Determine the (x, y) coordinate at the center of the cell enclosing the given text.  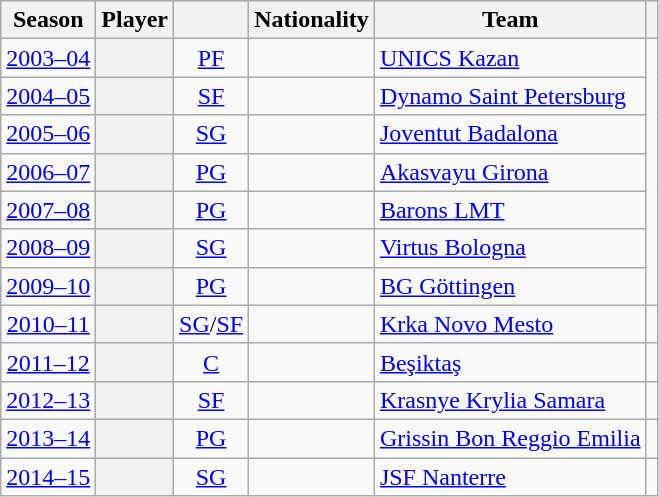
UNICS Kazan (510, 58)
JSF Nanterre (510, 477)
Season (48, 20)
SG/SF (212, 324)
2007–08 (48, 210)
2013–14 (48, 438)
2005–06 (48, 134)
Grissin Bon Reggio Emilia (510, 438)
2011–12 (48, 362)
Barons LMT (510, 210)
2009–10 (48, 286)
Beşiktaş (510, 362)
Krka Novo Mesto (510, 324)
2006–07 (48, 172)
2004–05 (48, 96)
Nationality (312, 20)
2012–13 (48, 400)
2003–04 (48, 58)
PF (212, 58)
Team (510, 20)
Virtus Bologna (510, 248)
Player (135, 20)
BG Göttingen (510, 286)
2010–11 (48, 324)
C (212, 362)
Joventut Badalona (510, 134)
Akasvayu Girona (510, 172)
2014–15 (48, 477)
Krasnye Krylia Samara (510, 400)
2008–09 (48, 248)
Dynamo Saint Petersburg (510, 96)
